Return (x, y) of the center of cell containing provided text 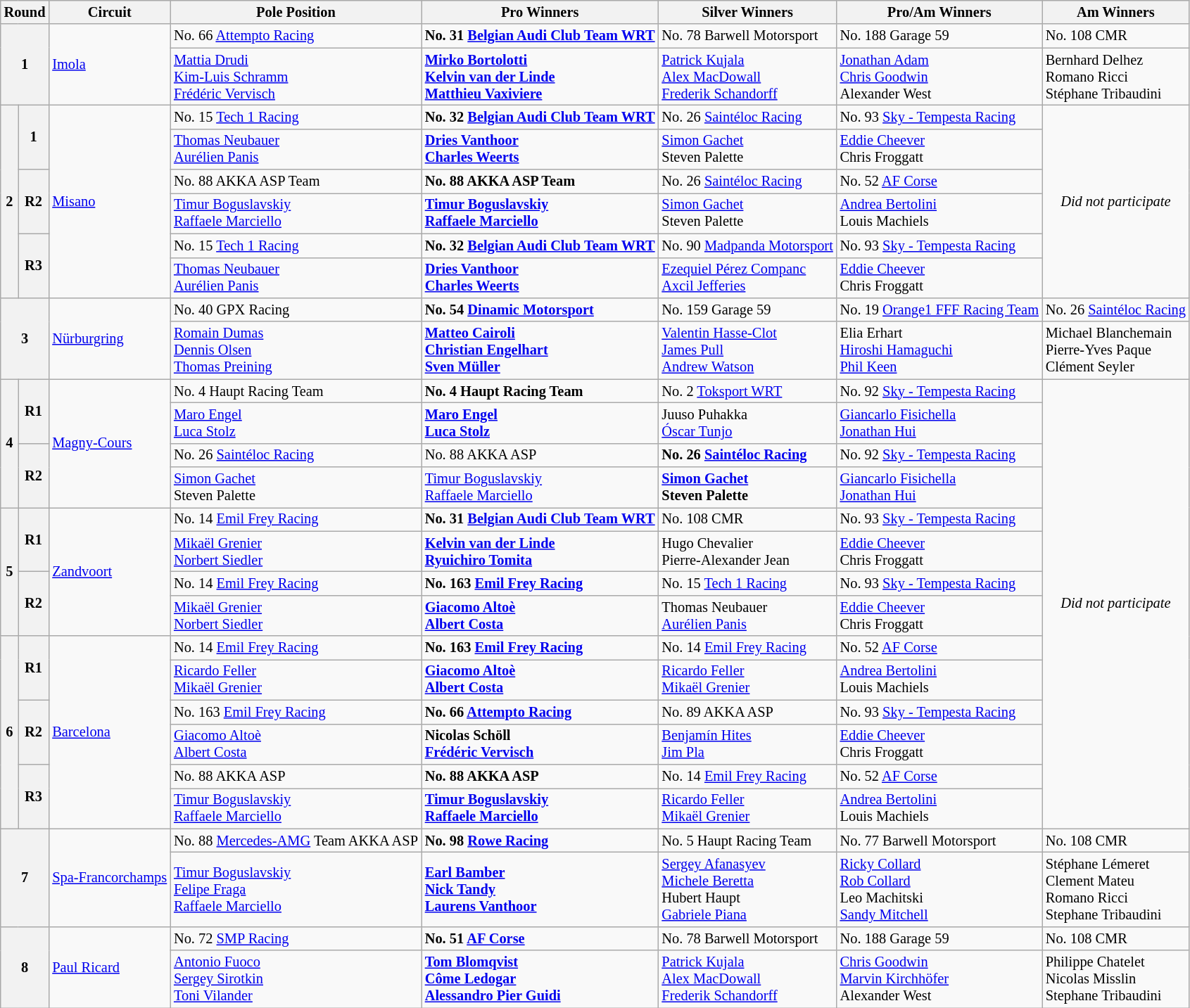
Juuso Puhakka Óscar Tunjo (747, 423)
Antonio Fuoco Sergey Sirotkin Toni Vilander (296, 979)
Elia Erhart Hiroshi Hamaguchi Phil Keen (939, 350)
No. 98 Rowe Racing (540, 841)
No. 54 Dinamic Motorsport (540, 310)
Hugo Chevalier Pierre-Alexander Jean (747, 551)
Bernhard Delhez Romano Ricci Stéphane Tribaudini (1116, 77)
Sergey Afanasyev Michele Beretta Hubert Haupt Gabriele Piana (747, 889)
Pro/Am Winners (939, 12)
Magny-Cours (110, 443)
No. 90 Madpanda Motorsport (747, 245)
Michael Blanchemain Pierre-Yves Paque Clément Seyler (1116, 350)
Earl Bamber Nick Tandy Laurens Vanthoor (540, 889)
Pro Winners (540, 12)
Jonathan Adam Chris Goodwin Alexander West (939, 77)
Tom Blomqvist Côme Ledogar Alessandro Pier Guidi (540, 979)
Philippe Chatelet Nicolas Misslin Stephane Tribaudini (1116, 979)
Chris Goodwin Marvin Kirchhöfer Alexander West (939, 979)
Imola (110, 65)
Matteo Cairoli Christian Engelhart Sven Müller (540, 350)
Paul Ricard (110, 966)
Ezequiel Pérez Companc Axcil Jefferies (747, 278)
No. 89 AKKA ASP (747, 712)
No. 5 Haupt Racing Team (747, 841)
No. 88 Mercedes-AMG Team AKKA ASP (296, 841)
Silver Winners (747, 12)
2 (10, 201)
6 (10, 732)
Benjamín Hites Jim Pla (747, 744)
Nicolas Schöll Frédéric Vervisch (540, 744)
Zandvoort (110, 571)
No. 77 Barwell Motorsport (939, 841)
No. 72 SMP Racing (296, 938)
No. 19 Orange1 FFF Racing Team (939, 310)
No. 51 AF Corse (540, 938)
No. 2 Toksport WRT (747, 391)
Barcelona (110, 732)
Kelvin van der Linde Ryuichiro Tomita (540, 551)
Pole Position (296, 12)
Nürburgring (110, 338)
8 (25, 966)
No. 40 GPX Racing (296, 310)
Stéphane Lémeret Clement Mateu Romano Ricci Stephane Tribaudini (1116, 889)
7 (25, 878)
Misano (110, 201)
Mattia Drudi Kim-Luis Schramm Frédéric Vervisch (296, 77)
Romain Dumas Dennis Olsen Thomas Preining (296, 350)
Spa-Francorchamps (110, 878)
Ricky Collard Rob Collard Leo Machitski Sandy Mitchell (939, 889)
5 (10, 571)
Mirko Bortolotti Kelvin van der Linde Matthieu Vaxiviere (540, 77)
Timur Boguslavskiy Felipe Fraga Raffaele Marciello (296, 889)
Round (25, 12)
4 (10, 443)
No. 159 Garage 59 (747, 310)
3 (25, 338)
Valentin Hasse-Clot James Pull Andrew Watson (747, 350)
Circuit (110, 12)
Am Winners (1116, 12)
